Extract the (X, Y) coordinate from the center of the cell holding the provided text.  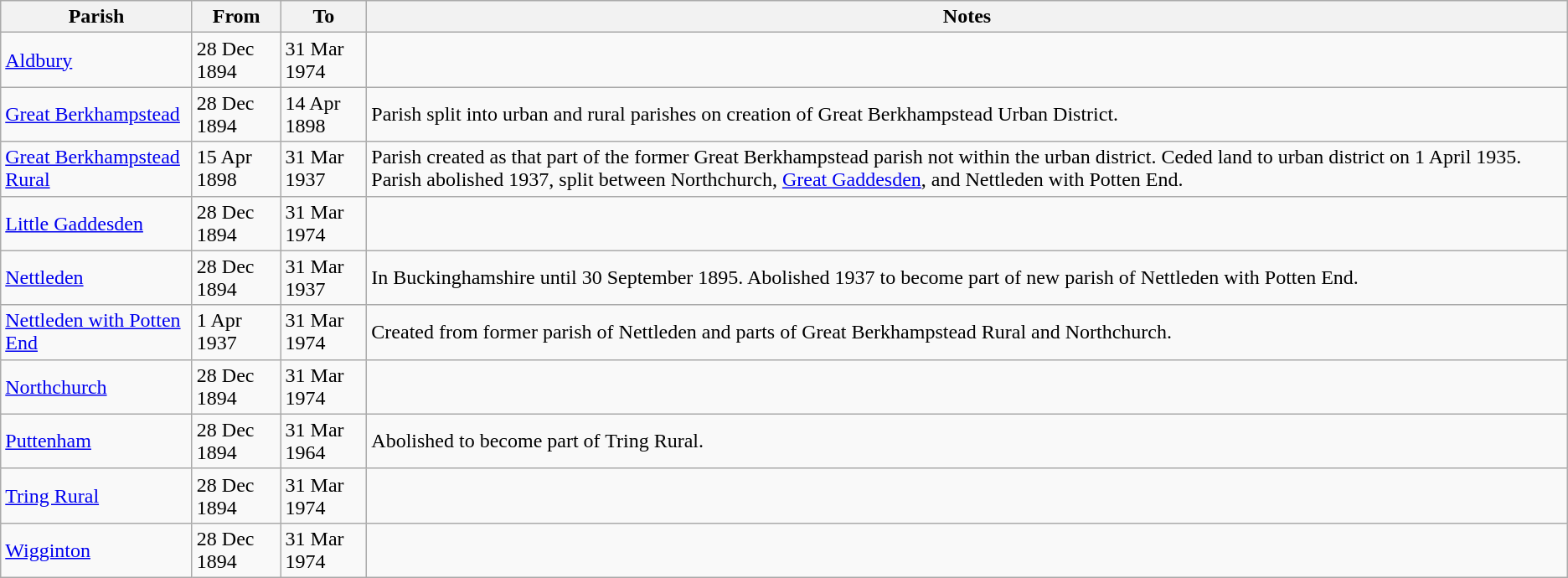
In Buckinghamshire until 30 September 1895. Abolished 1937 to become part of new parish of Nettleden with Potten End. (967, 278)
Puttenham (97, 441)
Created from former parish of Nettleden and parts of Great Berkhampstead Rural and Northchurch. (967, 332)
Aldbury (97, 60)
14 Apr 1898 (323, 114)
Notes (967, 17)
Nettleden (97, 278)
Great Berkhampstead Rural (97, 169)
Abolished to become part of Tring Rural. (967, 441)
Parish split into urban and rural parishes on creation of Great Berkhampstead Urban District. (967, 114)
Northchurch (97, 387)
Wigginton (97, 550)
From (236, 17)
Parish (97, 17)
Nettleden with Potten End (97, 332)
Tring Rural (97, 496)
15 Apr 1898 (236, 169)
Little Gaddesden (97, 223)
To (323, 17)
1 Apr 1937 (236, 332)
Great Berkhampstead (97, 114)
31 Mar 1964 (323, 441)
